From the cell containing the given text, extract its center point as [X, Y] coordinate. 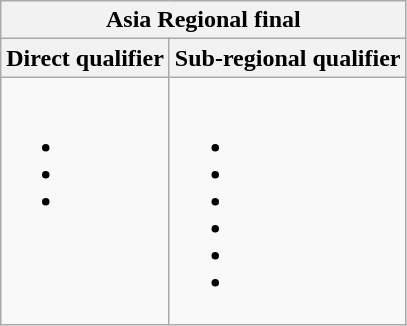
Asia Regional final [204, 20]
Sub-regional qualifier [288, 58]
Direct qualifier [86, 58]
